Provide the (x, y) coordinate of the cell's center where the given text is located.  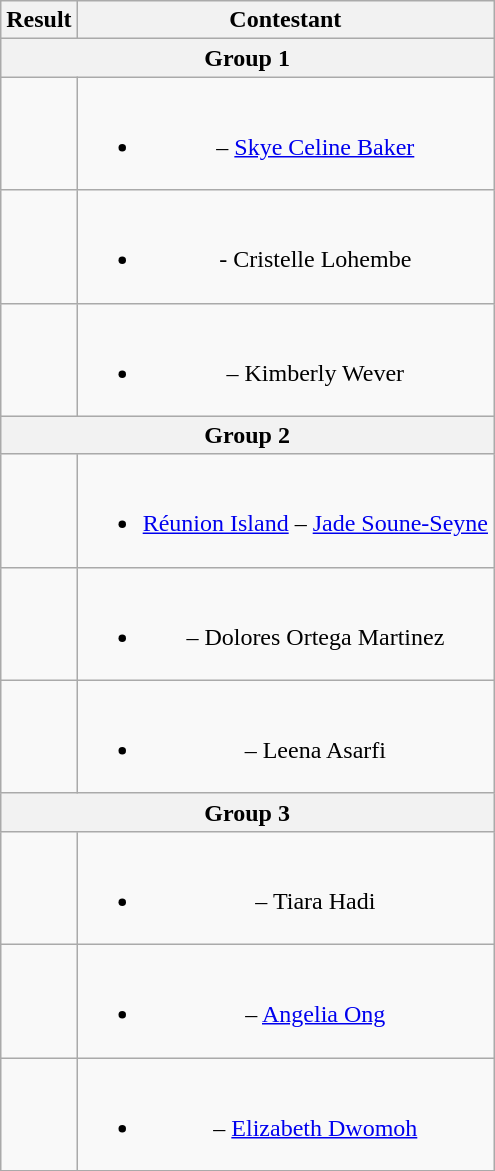
Contestant (285, 20)
Group 3 (248, 812)
– Skye Celine Baker (285, 134)
– Dolores Ortega Martinez (285, 624)
Group 1 (248, 58)
Réunion Island – Jade Soune-Seyne (285, 510)
Group 2 (248, 435)
- Cristelle Lohembe (285, 246)
– Kimberly Wever (285, 360)
– Leena Asarfi (285, 736)
– Elizabeth Dwomoh (285, 1114)
Result (39, 20)
– Angelia Ong (285, 1000)
– Tiara Hadi (285, 888)
